Return [x, y] of the center of cell containing provided text 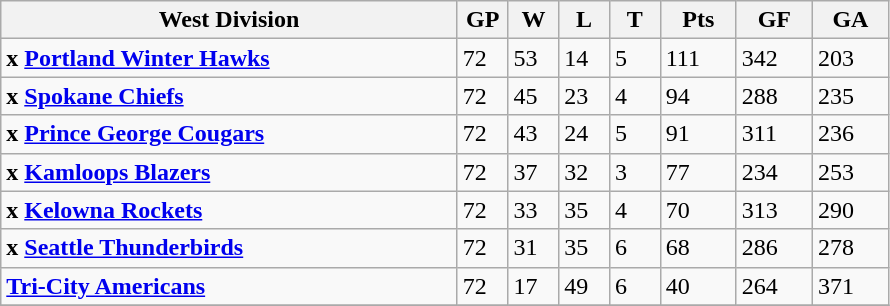
288 [774, 96]
236 [850, 134]
x Portland Winter Hawks [230, 58]
53 [534, 58]
278 [850, 248]
3 [634, 172]
40 [698, 286]
371 [850, 286]
Tri-City Americans [230, 286]
GF [774, 20]
37 [534, 172]
203 [850, 58]
94 [698, 96]
x Kelowna Rockets [230, 210]
111 [698, 58]
290 [850, 210]
43 [534, 134]
234 [774, 172]
45 [534, 96]
14 [584, 58]
West Division [230, 20]
23 [584, 96]
235 [850, 96]
313 [774, 210]
286 [774, 248]
91 [698, 134]
342 [774, 58]
x Kamloops Blazers [230, 172]
31 [534, 248]
33 [534, 210]
x Spokane Chiefs [230, 96]
49 [584, 286]
68 [698, 248]
264 [774, 286]
311 [774, 134]
x Seattle Thunderbirds [230, 248]
L [584, 20]
70 [698, 210]
24 [584, 134]
W [534, 20]
x Prince George Cougars [230, 134]
77 [698, 172]
32 [584, 172]
253 [850, 172]
T [634, 20]
Pts [698, 20]
17 [534, 286]
GA [850, 20]
GP [482, 20]
